Pinpoint the cell where the given text exists, returning its [X, Y] midpoint coordinate. 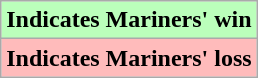
Indicates Mariners' loss [129, 58]
Indicates Mariners' win [129, 20]
